Capture the cell that displays the provided text and extract its (X, Y) central coordinate. 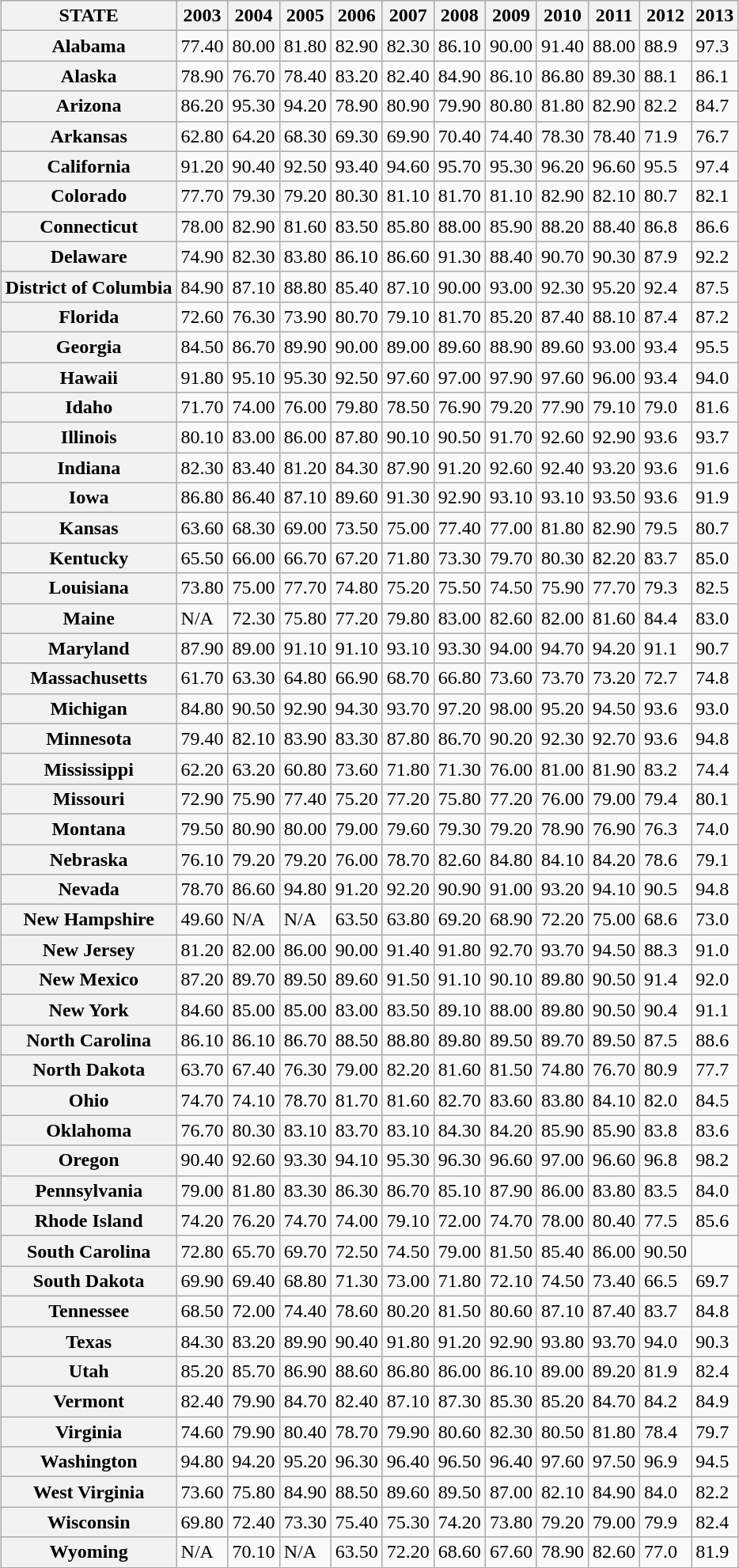
78.6 (666, 859)
62.20 (203, 769)
82.1 (715, 196)
83.70 (356, 1130)
63.60 (203, 528)
79.70 (511, 558)
69.70 (305, 1251)
2006 (356, 16)
Connecticut (89, 226)
Pennsylvania (89, 1190)
76.20 (253, 1221)
92.2 (715, 256)
85.0 (715, 558)
88.1 (666, 76)
83.90 (305, 738)
85.70 (253, 1372)
2008 (459, 16)
85.80 (408, 226)
Arizona (89, 106)
81.6 (715, 408)
Alabama (89, 46)
97.4 (715, 166)
80.70 (356, 317)
Virginia (89, 1432)
73.20 (614, 678)
66.5 (666, 1281)
90.30 (614, 256)
District of Columbia (89, 287)
49.60 (203, 920)
92.40 (562, 468)
72.7 (666, 678)
Nebraska (89, 859)
83.40 (253, 468)
78.4 (666, 1432)
73.00 (408, 1281)
Florida (89, 317)
91.6 (715, 468)
2009 (511, 16)
79.0 (666, 408)
73.0 (715, 920)
84.4 (666, 618)
84.60 (203, 1010)
Tennessee (89, 1311)
Washington (89, 1462)
Louisiana (89, 588)
83.60 (511, 1100)
Ohio (89, 1100)
68.50 (203, 1311)
70.10 (253, 1552)
63.20 (253, 769)
96.20 (562, 166)
Maryland (89, 648)
61.70 (203, 678)
83.2 (666, 769)
69.7 (715, 1281)
72.30 (253, 618)
94.5 (715, 1462)
Idaho (89, 408)
77.5 (666, 1221)
79.7 (715, 1432)
81.90 (614, 769)
94.70 (562, 648)
75.40 (356, 1522)
88.9 (666, 46)
89.20 (614, 1372)
84.5 (715, 1100)
Illinois (89, 438)
75.50 (459, 588)
2011 (614, 16)
64.20 (253, 136)
72.60 (203, 317)
82.0 (666, 1100)
STATE (89, 16)
74.10 (253, 1100)
68.6 (666, 920)
79.40 (203, 738)
86.8 (666, 226)
87.9 (666, 256)
82.70 (459, 1100)
Vermont (89, 1402)
71.9 (666, 136)
74.0 (715, 829)
92.20 (408, 890)
68.70 (408, 678)
Michigan (89, 708)
84.8 (715, 1311)
76.7 (715, 136)
90.7 (715, 648)
Texas (89, 1342)
91.0 (715, 950)
77.0 (666, 1552)
90.4 (666, 1010)
74.4 (715, 769)
65.50 (203, 558)
97.90 (511, 378)
Missouri (89, 799)
68.90 (511, 920)
89.10 (459, 1010)
North Carolina (89, 1040)
78.60 (356, 1311)
79.9 (666, 1522)
91.4 (666, 980)
83.6 (715, 1130)
86.6 (715, 226)
94.00 (511, 648)
Rhode Island (89, 1221)
2012 (666, 16)
88.3 (666, 950)
Utah (89, 1372)
2007 (408, 16)
Maine (89, 618)
65.70 (253, 1251)
86.1 (715, 76)
86.30 (356, 1190)
2004 (253, 16)
94.60 (408, 166)
66.00 (253, 558)
Iowa (89, 498)
87.30 (459, 1402)
67.20 (356, 558)
62.80 (203, 136)
72.40 (253, 1522)
93.40 (356, 166)
77.90 (562, 408)
81.00 (562, 769)
2003 (203, 16)
69.20 (459, 920)
96.00 (614, 378)
72.90 (203, 799)
85.30 (511, 1402)
72.10 (511, 1281)
Georgia (89, 347)
95.70 (459, 166)
89.30 (614, 76)
69.80 (203, 1522)
Montana (89, 829)
78.30 (562, 136)
98.2 (715, 1160)
Wyoming (89, 1552)
84.7 (715, 106)
North Dakota (89, 1070)
93.0 (715, 708)
67.60 (511, 1552)
75.30 (408, 1522)
93.7 (715, 438)
69.30 (356, 136)
97.20 (459, 708)
Massachusetts (89, 678)
New Hampshire (89, 920)
79.5 (666, 528)
California (89, 166)
New York (89, 1010)
86.40 (253, 498)
Alaska (89, 76)
73.50 (356, 528)
68.60 (459, 1552)
90.90 (459, 890)
93.80 (562, 1342)
74.8 (715, 678)
79.60 (408, 829)
2013 (715, 16)
South Dakota (89, 1281)
84.9 (715, 1402)
96.50 (459, 1462)
2005 (305, 16)
86.90 (305, 1372)
South Carolina (89, 1251)
76.10 (203, 859)
73.90 (305, 317)
80.20 (408, 1311)
Wisconsin (89, 1522)
72.50 (356, 1251)
88.20 (562, 226)
90.3 (715, 1342)
79.3 (666, 588)
88.10 (614, 317)
66.90 (356, 678)
79.50 (203, 829)
80.1 (715, 799)
60.80 (305, 769)
87.2 (715, 317)
Oregon (89, 1160)
85.6 (715, 1221)
87.20 (203, 980)
76.3 (666, 829)
72.80 (203, 1251)
87.00 (511, 1492)
97.3 (715, 46)
92.4 (666, 287)
96.8 (666, 1160)
68.80 (305, 1281)
Kentucky (89, 558)
85.10 (459, 1190)
63.30 (253, 678)
83.8 (666, 1130)
93.50 (614, 498)
80.80 (511, 106)
91.70 (511, 438)
80.9 (666, 1070)
Minnesota (89, 738)
88.6 (715, 1040)
91.9 (715, 498)
Delaware (89, 256)
97.50 (614, 1462)
87.4 (666, 317)
2010 (562, 16)
92.0 (715, 980)
69.40 (253, 1281)
79.1 (715, 859)
Nevada (89, 890)
74.60 (203, 1432)
64.80 (305, 678)
90.5 (666, 890)
63.80 (408, 920)
98.00 (511, 708)
66.70 (305, 558)
74.90 (203, 256)
79.4 (666, 799)
91.50 (408, 980)
96.9 (666, 1462)
88.90 (511, 347)
90.20 (511, 738)
73.40 (614, 1281)
77.7 (715, 1070)
71.70 (203, 408)
Colorado (89, 196)
78.50 (408, 408)
84.2 (666, 1402)
77.00 (511, 528)
Mississippi (89, 769)
West Virginia (89, 1492)
80.50 (562, 1432)
Hawaii (89, 378)
86.20 (203, 106)
67.40 (253, 1070)
83.5 (666, 1190)
84.50 (203, 347)
63.70 (203, 1070)
83.0 (715, 618)
82.5 (715, 588)
90.70 (562, 256)
73.70 (562, 678)
69.00 (305, 528)
66.80 (459, 678)
95.10 (253, 378)
New Mexico (89, 980)
70.40 (459, 136)
Kansas (89, 528)
Oklahoma (89, 1130)
Arkansas (89, 136)
New Jersey (89, 950)
80.10 (203, 438)
91.00 (511, 890)
94.30 (356, 708)
88.60 (356, 1372)
Indiana (89, 468)
